Search for the cell housing the specified text and yield its (x, y) center coordinate. 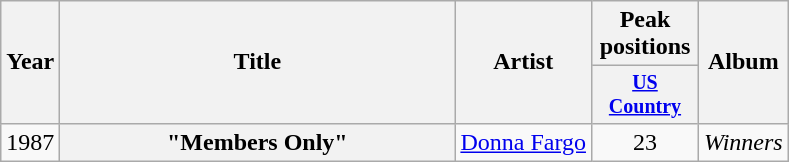
Donna Fargo (524, 142)
"Members Only" (258, 142)
Peakpositions (644, 34)
23 (644, 142)
Album (743, 62)
Title (258, 62)
Year (30, 62)
Artist (524, 62)
US Country (644, 94)
Winners (743, 142)
1987 (30, 142)
